Scan for the cell matching the given text and deliver its [x, y] coordinate at center. 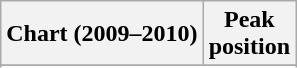
Peakposition [249, 34]
Chart (2009–2010) [102, 34]
